For the text-containing cell, return its midpoint in [X, Y] coordinate format. 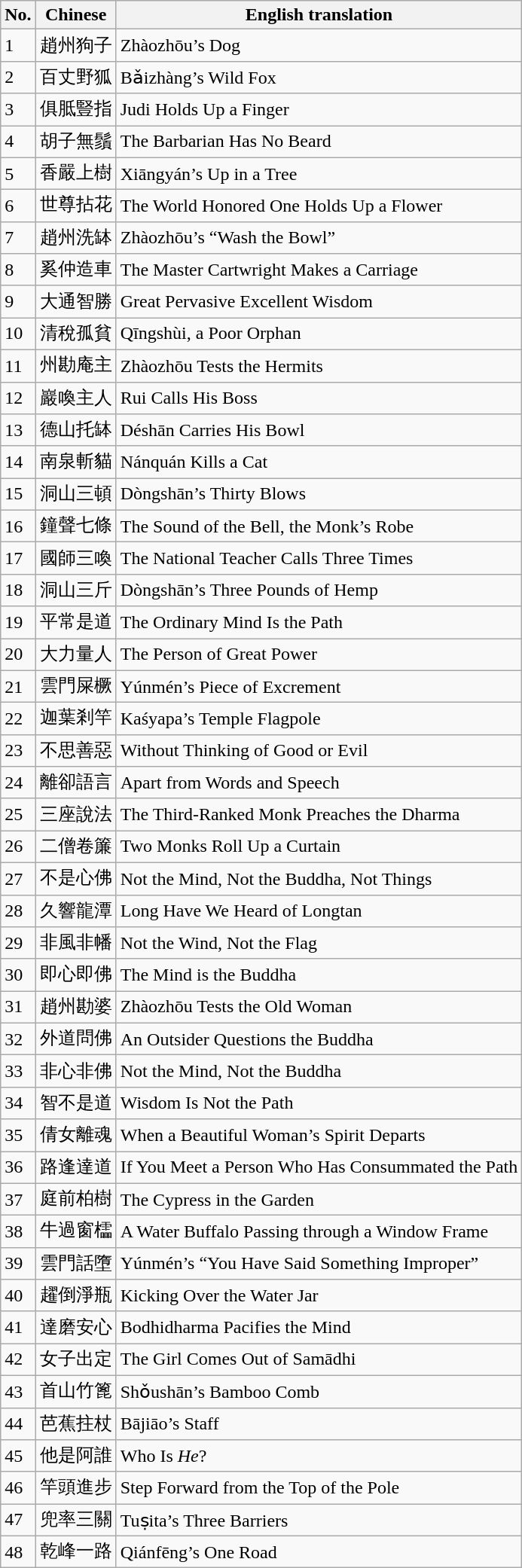
首山竹篦 [75, 1392]
47 [18, 1520]
久響龍潭 [75, 911]
23 [18, 750]
The Sound of the Bell, the Monk’s Robe [319, 526]
42 [18, 1360]
29 [18, 943]
4 [18, 142]
When a Beautiful Woman’s Spirit Departs [319, 1136]
6 [18, 206]
迦葉剎竿 [75, 718]
34 [18, 1103]
路逢達道 [75, 1167]
20 [18, 655]
The Person of Great Power [319, 655]
The National Teacher Calls Three Times [319, 559]
百丈野狐 [75, 77]
Long Have We Heard of Longtan [319, 911]
The Mind is the Buddha [319, 975]
35 [18, 1136]
The Master Cartwright Makes a Carriage [319, 270]
An Outsider Questions the Buddha [319, 1039]
Chinese [75, 15]
Bodhidharma Pacifies the Mind [319, 1327]
28 [18, 911]
2 [18, 77]
18 [18, 590]
鐘聲七條 [75, 526]
Qiánfēng’s One Road [319, 1551]
俱胝豎指 [75, 110]
Zhàozhōu Tests the Hermits [319, 366]
Step Forward from the Top of the Pole [319, 1488]
Xiāngyán’s Up in a Tree [319, 173]
世尊拈花 [75, 206]
非心非佛 [75, 1071]
香嚴上樹 [75, 173]
36 [18, 1167]
德山托缽 [75, 431]
Not the Wind, Not the Flag [319, 943]
達磨安心 [75, 1327]
趙州洗缽 [75, 238]
兜率三關 [75, 1520]
胡子無鬚 [75, 142]
16 [18, 526]
Judi Holds Up a Finger [319, 110]
The Girl Comes Out of Samādhi [319, 1360]
Rui Calls His Boss [319, 398]
竿頭進步 [75, 1488]
Zhàozhōu Tests the Old Woman [319, 1008]
Shǒushān’s Bamboo Comb [319, 1392]
Déshān Carries His Bowl [319, 431]
13 [18, 431]
Zhàozhōu’s “Wash the Bowl” [319, 238]
37 [18, 1199]
大通智勝 [75, 301]
Dòngshān’s Thirty Blows [319, 494]
趯倒淨瓶 [75, 1295]
22 [18, 718]
1 [18, 45]
The World Honored One Holds Up a Flower [319, 206]
女子出定 [75, 1360]
40 [18, 1295]
The Barbarian Has No Beard [319, 142]
外道問佛 [75, 1039]
南泉斬貓 [75, 462]
31 [18, 1008]
Zhàozhōu’s Dog [319, 45]
30 [18, 975]
7 [18, 238]
即心即佛 [75, 975]
Two Monks Roll Up a Curtain [319, 847]
27 [18, 878]
Nánquán Kills a Cat [319, 462]
芭蕉拄杖 [75, 1423]
44 [18, 1423]
巖喚主人 [75, 398]
39 [18, 1264]
24 [18, 783]
21 [18, 687]
Kaśyapa’s Temple Flagpole [319, 718]
庭前柏樹 [75, 1199]
智不是道 [75, 1103]
A Water Buffalo Passing through a Window Frame [319, 1232]
Who Is He? [319, 1457]
15 [18, 494]
倩女離魂 [75, 1136]
三座說法 [75, 815]
10 [18, 334]
趙州狗子 [75, 45]
雲門話墮 [75, 1264]
46 [18, 1488]
26 [18, 847]
非風非幡 [75, 943]
Not the Mind, Not the Buddha [319, 1071]
乾峰一路 [75, 1551]
Yúnmén’s Piece of Excrement [319, 687]
清稅孤貧 [75, 334]
Qīngshùi, a Poor Orphan [319, 334]
17 [18, 559]
The Cypress in the Garden [319, 1199]
Wisdom Is Not the Path [319, 1103]
他是阿誰 [75, 1457]
25 [18, 815]
大力量人 [75, 655]
38 [18, 1232]
Dòngshān’s Three Pounds of Hemp [319, 590]
The Third-Ranked Monk Preaches the Dharma [319, 815]
33 [18, 1071]
12 [18, 398]
English translation [319, 15]
雲門屎橛 [75, 687]
11 [18, 366]
8 [18, 270]
不是心佛 [75, 878]
The Ordinary Mind Is the Path [319, 622]
Tuṣita’s Three Barriers [319, 1520]
14 [18, 462]
Apart from Words and Speech [319, 783]
Bājiāo’s Staff [319, 1423]
If You Meet a Person Who Has Consummated the Path [319, 1167]
Kicking Over the Water Jar [319, 1295]
Great Pervasive Excellent Wisdom [319, 301]
Bǎizhàng’s Wild Fox [319, 77]
牛過窗櫺 [75, 1232]
洞山三頓 [75, 494]
不思善惡 [75, 750]
5 [18, 173]
趙州勘婆 [75, 1008]
奚仲造車 [75, 270]
州勘庵主 [75, 366]
平常是道 [75, 622]
43 [18, 1392]
離卻語言 [75, 783]
洞山三斤 [75, 590]
3 [18, 110]
32 [18, 1039]
9 [18, 301]
Yúnmén’s “You Have Said Something Improper” [319, 1264]
國師三喚 [75, 559]
48 [18, 1551]
No. [18, 15]
Not the Mind, Not the Buddha, Not Things [319, 878]
二僧卷簾 [75, 847]
19 [18, 622]
41 [18, 1327]
45 [18, 1457]
Without Thinking of Good or Evil [319, 750]
